For the text-containing cell, return its midpoint in [x, y] coordinate format. 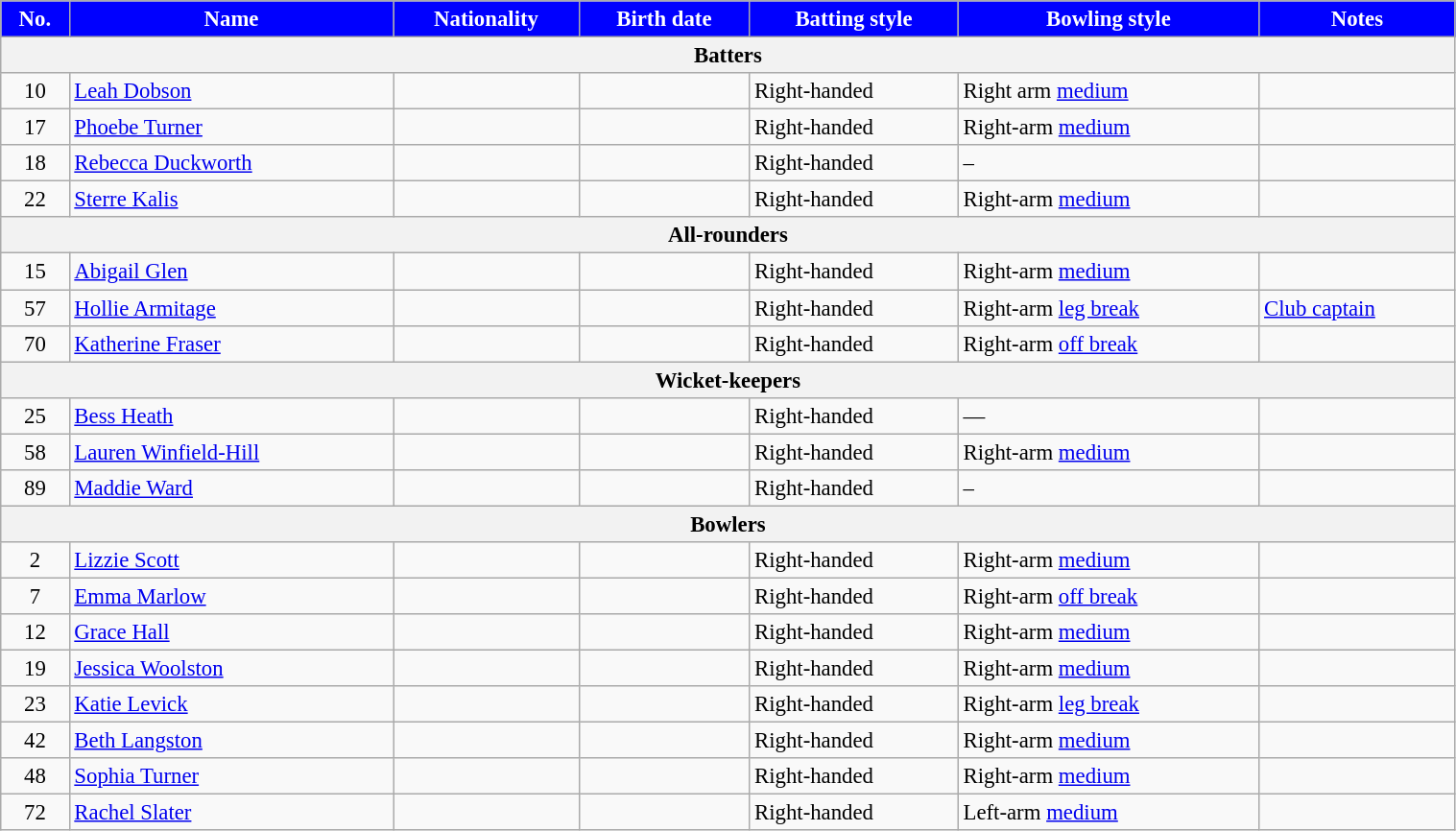
22 [35, 200]
Bowlers [728, 524]
Bess Heath [231, 415]
7 [35, 596]
17 [35, 128]
Hollie Armitage [231, 308]
25 [35, 415]
All-rounders [728, 235]
Maddie Ward [231, 488]
Emma Marlow [231, 596]
Bowling style [1109, 19]
Abigail Glen [231, 272]
Wicket-keepers [728, 380]
Lauren Winfield-Hill [231, 452]
15 [35, 272]
57 [35, 308]
Rachel Slater [231, 813]
42 [35, 741]
Katie Levick [231, 704]
Jessica Woolston [231, 669]
48 [35, 776]
Notes [1357, 19]
72 [35, 813]
Grace Hall [231, 632]
Left-arm medium [1109, 813]
Nationality [486, 19]
Katherine Fraser [231, 344]
Right arm medium [1109, 91]
Rebecca Duckworth [231, 163]
Phoebe Turner [231, 128]
19 [35, 669]
Sophia Turner [231, 776]
23 [35, 704]
18 [35, 163]
89 [35, 488]
10 [35, 91]
Name [231, 19]
Beth Langston [231, 741]
70 [35, 344]
Batting style [854, 19]
Birth date [664, 19]
Sterre Kalis [231, 200]
Lizzie Scott [231, 560]
2 [35, 560]
Club captain [1357, 308]
No. [35, 19]
— [1109, 415]
58 [35, 452]
12 [35, 632]
Leah Dobson [231, 91]
Batters [728, 56]
